Extract the [x, y] coordinate from the center of the cell holding the provided text.  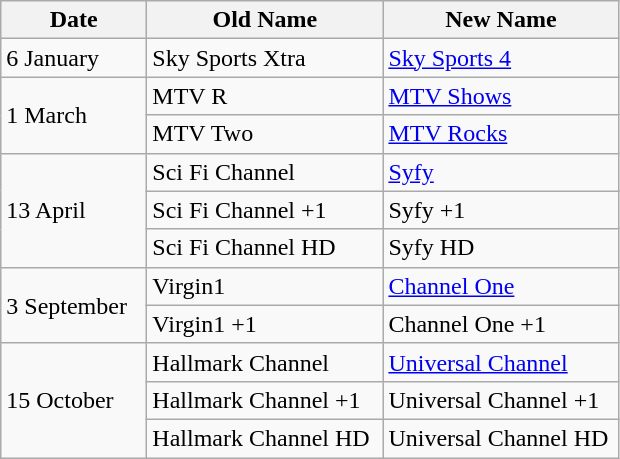
3 September [74, 305]
Sci Fi Channel [265, 172]
Syfy [501, 172]
Old Name [265, 20]
Virgin1 [265, 286]
Hallmark Channel +1 [265, 400]
Universal Channel +1 [501, 400]
Hallmark Channel HD [265, 438]
Sci Fi Channel +1 [265, 210]
Sky Sports 4 [501, 58]
15 October [74, 400]
Syfy HD [501, 248]
Universal Channel [501, 362]
Syfy +1 [501, 210]
1 March [74, 115]
MTV Two [265, 134]
MTV R [265, 96]
Date [74, 20]
New Name [501, 20]
Sci Fi Channel HD [265, 248]
Sky Sports Xtra [265, 58]
Channel One +1 [501, 324]
MTV Rocks [501, 134]
Channel One [501, 286]
Universal Channel HD [501, 438]
Hallmark Channel [265, 362]
MTV Shows [501, 96]
6 January [74, 58]
Virgin1 +1 [265, 324]
13 April [74, 210]
